Locate the cell with the specified text and output its [x, y] center coordinate. 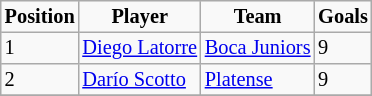
2 [40, 80]
Position [40, 17]
Boca Juniors [258, 48]
Goals [342, 17]
1 [40, 48]
Darío Scotto [139, 80]
Platense [258, 80]
Diego Latorre [139, 48]
Team [258, 17]
Player [139, 17]
